Determine the (X, Y) coordinate at the center of the cell enclosing the given text.  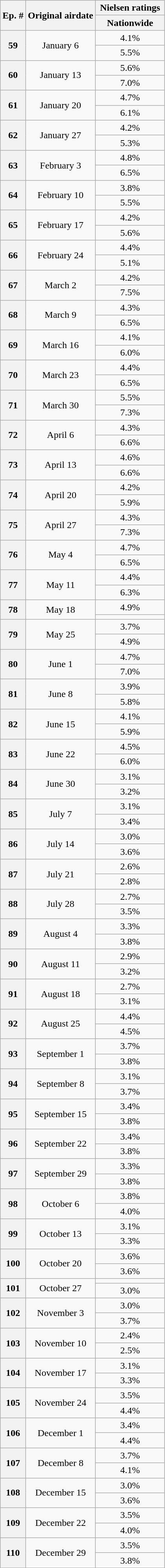
101 (13, 1288)
February 17 (61, 225)
6.1% (130, 113)
104 (13, 1373)
November 24 (61, 1403)
80 (13, 664)
60 (13, 75)
November 3 (61, 1313)
89 (13, 934)
75 (13, 525)
February 3 (61, 165)
June 15 (61, 724)
6.3% (130, 592)
May 4 (61, 555)
87 (13, 874)
December 15 (61, 1493)
March 23 (61, 375)
July 14 (61, 844)
October 20 (61, 1264)
March 16 (61, 345)
86 (13, 844)
July 21 (61, 874)
April 6 (61, 435)
71 (13, 405)
61 (13, 105)
February 10 (61, 195)
73 (13, 465)
88 (13, 904)
5.1% (130, 263)
4.8% (130, 158)
April 27 (61, 525)
July 28 (61, 904)
4.6% (130, 458)
69 (13, 345)
7.5% (130, 293)
79 (13, 634)
108 (13, 1493)
5.3% (130, 143)
January 20 (61, 105)
January 13 (61, 75)
2.6% (130, 866)
78 (13, 610)
76 (13, 555)
October 6 (61, 1204)
September 1 (61, 1054)
81 (13, 694)
Ep. # (13, 15)
June 30 (61, 784)
100 (13, 1264)
December 8 (61, 1463)
106 (13, 1433)
May 11 (61, 585)
97 (13, 1174)
March 2 (61, 285)
March 9 (61, 315)
5.8% (130, 702)
Nationwide (130, 23)
67 (13, 285)
83 (13, 754)
May 18 (61, 610)
66 (13, 255)
April 13 (61, 465)
December 22 (61, 1523)
90 (13, 964)
Original airdate (61, 15)
Nielsen ratings (130, 8)
92 (13, 1024)
May 25 (61, 634)
September 22 (61, 1144)
70 (13, 375)
98 (13, 1204)
72 (13, 435)
93 (13, 1054)
68 (13, 315)
October 13 (61, 1234)
2.4% (130, 1335)
August 11 (61, 964)
November 17 (61, 1373)
65 (13, 225)
2.8% (130, 881)
June 1 (61, 664)
62 (13, 135)
October 27 (61, 1288)
January 27 (61, 135)
January 6 (61, 45)
85 (13, 814)
109 (13, 1523)
64 (13, 195)
103 (13, 1343)
74 (13, 495)
77 (13, 585)
2.9% (130, 956)
July 7 (61, 814)
2.5% (130, 1350)
June 8 (61, 694)
April 20 (61, 495)
August 25 (61, 1024)
95 (13, 1114)
March 30 (61, 405)
110 (13, 1553)
63 (13, 165)
99 (13, 1234)
59 (13, 45)
February 24 (61, 255)
September 8 (61, 1084)
94 (13, 1084)
84 (13, 784)
June 22 (61, 754)
82 (13, 724)
September 29 (61, 1174)
96 (13, 1144)
November 10 (61, 1343)
August 18 (61, 994)
3.9% (130, 687)
August 4 (61, 934)
102 (13, 1313)
107 (13, 1463)
September 15 (61, 1114)
December 1 (61, 1433)
December 29 (61, 1553)
91 (13, 994)
105 (13, 1403)
